Search for the cell housing the specified text and yield its [X, Y] center coordinate. 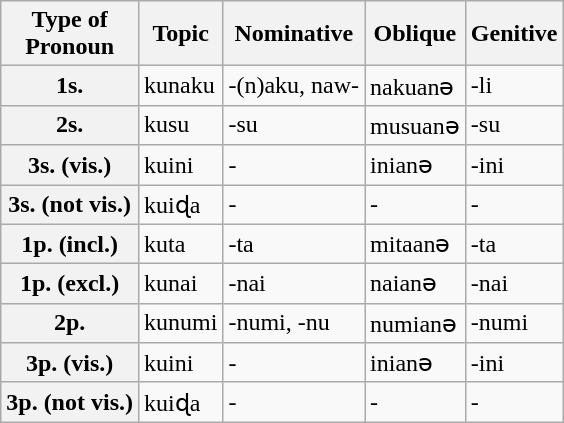
Genitive [514, 34]
Type of Pronoun [70, 34]
mitaanə [416, 244]
kunumi [180, 323]
3p. (vis.) [70, 363]
Topic [180, 34]
Oblique [416, 34]
3s. (not vis.) [70, 204]
-numi [514, 323]
3p. (not vis.) [70, 402]
musuanə [416, 125]
2p. [70, 323]
naianə [416, 284]
-(n)aku, naw- [294, 86]
kunaku [180, 86]
3s. (vis.) [70, 165]
-li [514, 86]
kusu [180, 125]
Nominative [294, 34]
1p. (incl.) [70, 244]
kunai [180, 284]
-numi, -nu [294, 323]
kuta [180, 244]
1p. (excl.) [70, 284]
1s. [70, 86]
2s. [70, 125]
nakuanə [416, 86]
numianə [416, 323]
